Find where the given text appears and provide that cell's center as (x, y) coordinate. 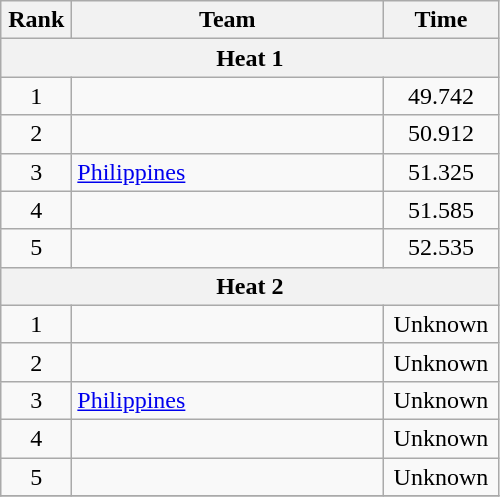
Heat 1 (250, 58)
Rank (36, 20)
51.325 (441, 172)
52.535 (441, 248)
Heat 2 (250, 286)
51.585 (441, 210)
Team (228, 20)
Time (441, 20)
50.912 (441, 134)
49.742 (441, 96)
